Pinpoint the cell where the given text exists, returning its [X, Y] midpoint coordinate. 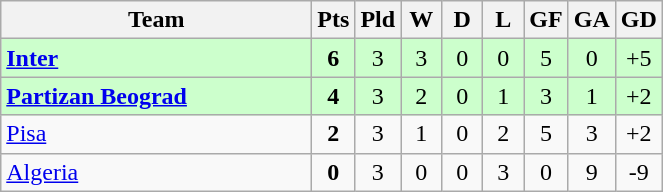
-9 [638, 172]
D [462, 20]
Pld [378, 20]
Pisa [156, 134]
W [422, 20]
Partizan Beograd [156, 96]
Algeria [156, 172]
6 [334, 58]
GF [546, 20]
L [504, 20]
Inter [156, 58]
9 [592, 172]
Pts [334, 20]
+5 [638, 58]
4 [334, 96]
GD [638, 20]
Team [156, 20]
GA [592, 20]
